Capture the cell that displays the provided text and extract its (X, Y) central coordinate. 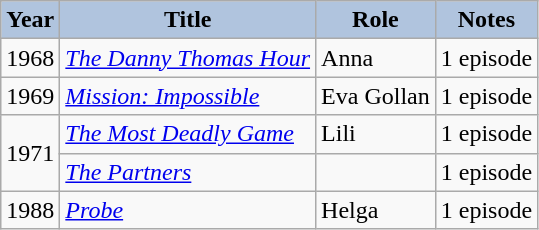
Helga (376, 210)
1988 (30, 210)
Lili (376, 134)
1971 (30, 153)
1969 (30, 96)
Probe (188, 210)
The Partners (188, 172)
Mission: Impossible (188, 96)
The Danny Thomas Hour (188, 58)
The Most Deadly Game (188, 134)
1968 (30, 58)
Title (188, 20)
Year (30, 20)
Notes (486, 20)
Anna (376, 58)
Role (376, 20)
Eva Gollan (376, 96)
